Find where the given text appears and provide that cell's center as (X, Y) coordinate. 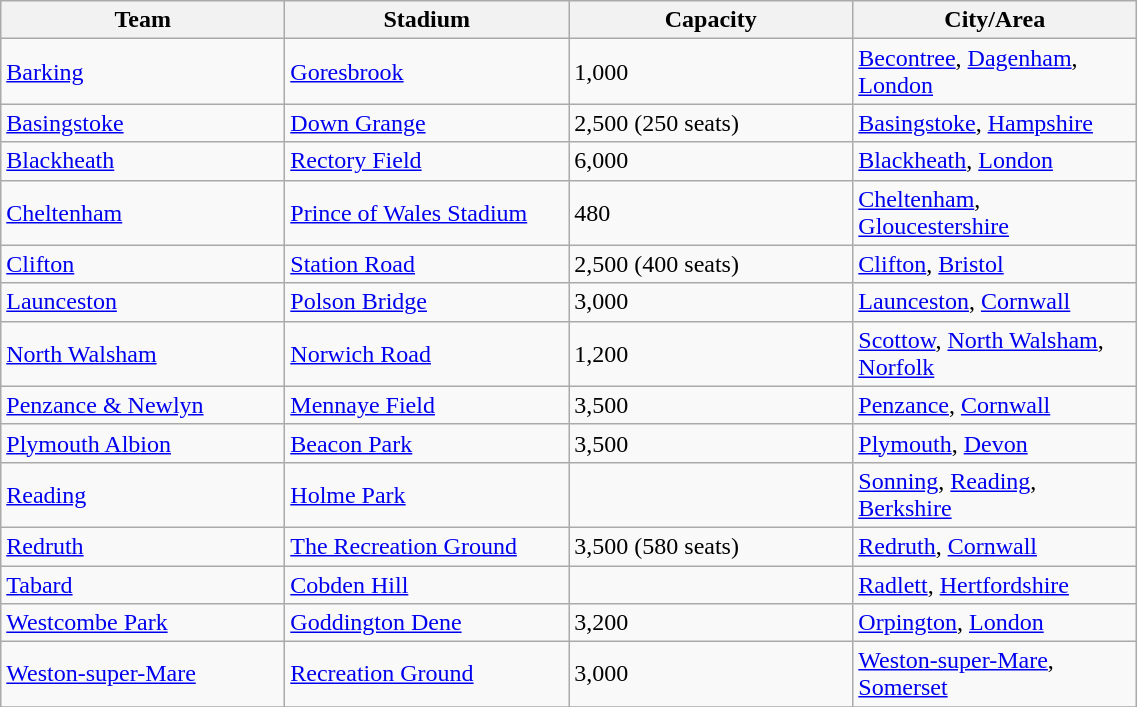
Blackheath, London (995, 161)
Sonning, Reading, Berkshire (995, 494)
Basingstoke, Hampshire (995, 123)
Becontree, Dagenham, London (995, 72)
1,000 (711, 72)
Goresbrook (427, 72)
Team (143, 20)
Tabard (143, 585)
Clifton, Bristol (995, 264)
Penzance, Cornwall (995, 405)
Scottow, North Walsham, Norfolk (995, 354)
6,000 (711, 161)
The Recreation Ground (427, 546)
City/Area (995, 20)
Basingstoke (143, 123)
Prince of Wales Stadium (427, 212)
North Walsham (143, 354)
Weston-super-Mare (143, 674)
3,500 (580 seats) (711, 546)
Mennaye Field (427, 405)
Beacon Park (427, 443)
3,200 (711, 623)
480 (711, 212)
Launceston, Cornwall (995, 302)
Redruth (143, 546)
Stadium (427, 20)
Rectory Field (427, 161)
2,500 (400 seats) (711, 264)
Plymouth, Devon (995, 443)
Launceston (143, 302)
Orpington, London (995, 623)
Polson Bridge (427, 302)
Recreation Ground (427, 674)
Plymouth Albion (143, 443)
Reading (143, 494)
Cheltenham, Gloucestershire (995, 212)
Barking (143, 72)
Holme Park (427, 494)
Capacity (711, 20)
Cobden Hill (427, 585)
Redruth, Cornwall (995, 546)
Weston-super-Mare, Somerset (995, 674)
Station Road (427, 264)
Goddington Dene (427, 623)
Clifton (143, 264)
Cheltenham (143, 212)
Westcombe Park (143, 623)
2,500 (250 seats) (711, 123)
Blackheath (143, 161)
Norwich Road (427, 354)
Penzance & Newlyn (143, 405)
1,200 (711, 354)
Radlett, Hertfordshire (995, 585)
Down Grange (427, 123)
